Determine the (X, Y) coordinate at the center of the cell enclosing the given text.  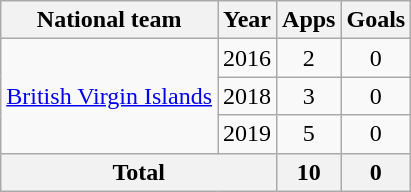
Apps (309, 20)
2019 (248, 134)
2018 (248, 96)
National team (110, 20)
Goals (376, 20)
British Virgin Islands (110, 96)
5 (309, 134)
2016 (248, 58)
2 (309, 58)
3 (309, 96)
Total (139, 172)
10 (309, 172)
Year (248, 20)
